Return the (X, Y) coordinate for the center point of the cell that contains the specified text.  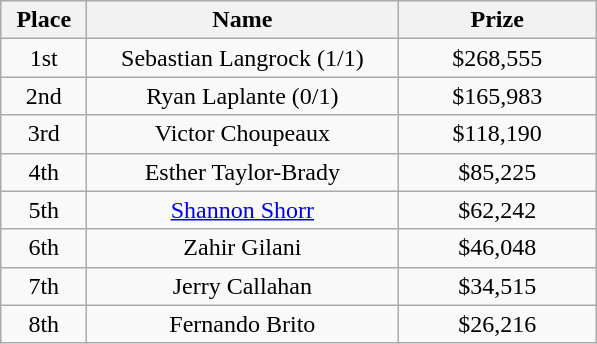
8th (44, 324)
Ryan Laplante (0/1) (242, 96)
Jerry Callahan (242, 286)
1st (44, 58)
$26,216 (498, 324)
Victor Choupeaux (242, 134)
$118,190 (498, 134)
5th (44, 210)
Name (242, 20)
$85,225 (498, 172)
2nd (44, 96)
$34,515 (498, 286)
$268,555 (498, 58)
Zahir Gilani (242, 248)
$62,242 (498, 210)
6th (44, 248)
4th (44, 172)
Esther Taylor-Brady (242, 172)
7th (44, 286)
$165,983 (498, 96)
Fernando Brito (242, 324)
Sebastian Langrock (1/1) (242, 58)
Shannon Shorr (242, 210)
Place (44, 20)
$46,048 (498, 248)
Prize (498, 20)
3rd (44, 134)
